Find where the given text appears and provide that cell's center as [X, Y] coordinate. 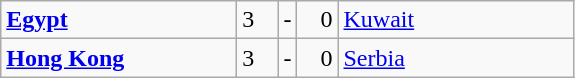
Egypt [119, 20]
Kuwait [456, 20]
Serbia [456, 58]
Hong Kong [119, 58]
